From the cell containing the given text, extract its center point as (X, Y) coordinate. 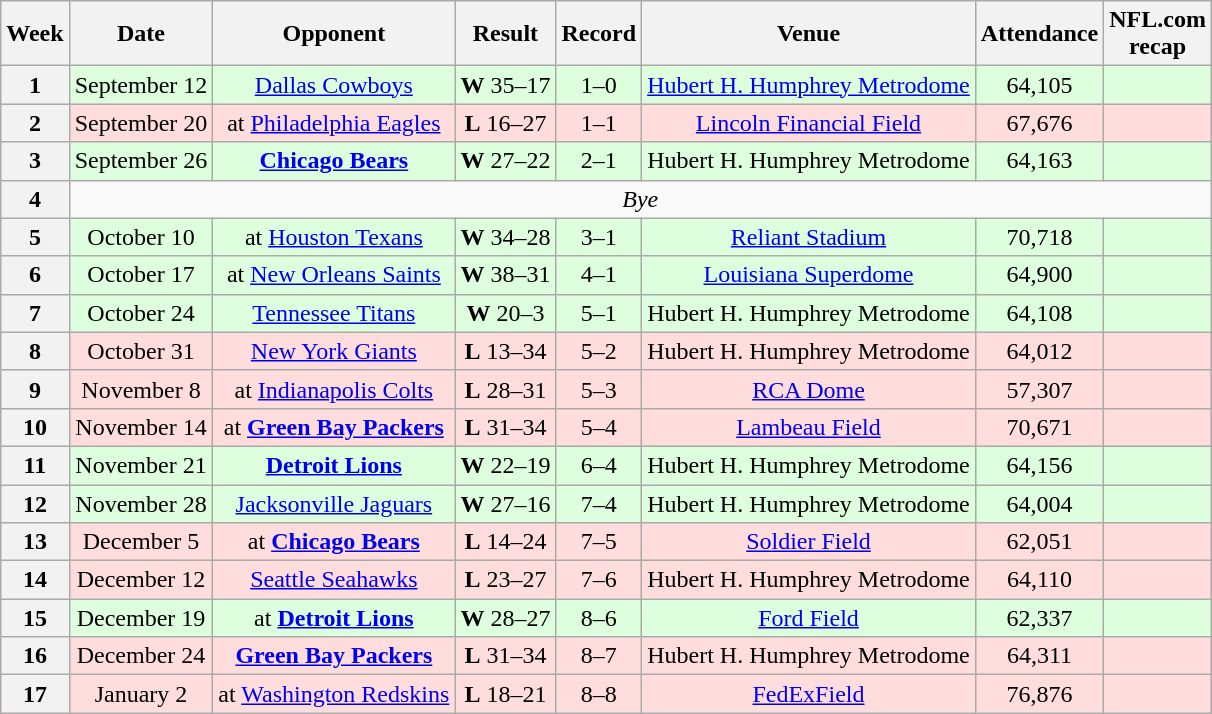
W 35–17 (506, 85)
September 26 (141, 161)
12 (35, 503)
Venue (809, 34)
Result (506, 34)
December 24 (141, 656)
L 28–31 (506, 389)
2 (35, 123)
8 (35, 351)
Chicago Bears (334, 161)
70,671 (1039, 427)
Record (599, 34)
October 31 (141, 351)
1 (35, 85)
70,718 (1039, 237)
11 (35, 465)
10 (35, 427)
64,311 (1039, 656)
Lambeau Field (809, 427)
at Chicago Bears (334, 542)
L 23–27 (506, 580)
Jacksonville Jaguars (334, 503)
October 24 (141, 313)
76,876 (1039, 694)
62,337 (1039, 618)
64,105 (1039, 85)
Ford Field (809, 618)
Tennessee Titans (334, 313)
L 16–27 (506, 123)
New York Giants (334, 351)
64,108 (1039, 313)
15 (35, 618)
Green Bay Packers (334, 656)
6 (35, 275)
Attendance (1039, 34)
5–3 (599, 389)
at Detroit Lions (334, 618)
September 12 (141, 85)
FedExField (809, 694)
W 34–28 (506, 237)
5 (35, 237)
RCA Dome (809, 389)
Detroit Lions (334, 465)
7 (35, 313)
Seattle Seahawks (334, 580)
2–1 (599, 161)
October 17 (141, 275)
3 (35, 161)
8–8 (599, 694)
7–5 (599, 542)
December 12 (141, 580)
W 20–3 (506, 313)
64,004 (1039, 503)
October 10 (141, 237)
November 28 (141, 503)
5–4 (599, 427)
16 (35, 656)
September 20 (141, 123)
67,676 (1039, 123)
November 21 (141, 465)
57,307 (1039, 389)
64,156 (1039, 465)
at New Orleans Saints (334, 275)
W 27–22 (506, 161)
W 27–16 (506, 503)
13 (35, 542)
7–6 (599, 580)
1–0 (599, 85)
Opponent (334, 34)
December 19 (141, 618)
64,163 (1039, 161)
L 13–34 (506, 351)
L 18–21 (506, 694)
8–6 (599, 618)
5–1 (599, 313)
4–1 (599, 275)
W 28–27 (506, 618)
Dallas Cowboys (334, 85)
Reliant Stadium (809, 237)
W 22–19 (506, 465)
Date (141, 34)
8–7 (599, 656)
64,110 (1039, 580)
at Philadelphia Eagles (334, 123)
at Houston Texans (334, 237)
Louisiana Superdome (809, 275)
62,051 (1039, 542)
December 5 (141, 542)
L 14–24 (506, 542)
Soldier Field (809, 542)
Bye (640, 199)
64,900 (1039, 275)
W 38–31 (506, 275)
14 (35, 580)
17 (35, 694)
64,012 (1039, 351)
5–2 (599, 351)
Week (35, 34)
9 (35, 389)
November 8 (141, 389)
at Washington Redskins (334, 694)
at Green Bay Packers (334, 427)
1–1 (599, 123)
November 14 (141, 427)
7–4 (599, 503)
Lincoln Financial Field (809, 123)
at Indianapolis Colts (334, 389)
4 (35, 199)
NFL.comrecap (1158, 34)
January 2 (141, 694)
3–1 (599, 237)
6–4 (599, 465)
